Determine the (X, Y) coordinate at the center of the cell enclosing the given text.  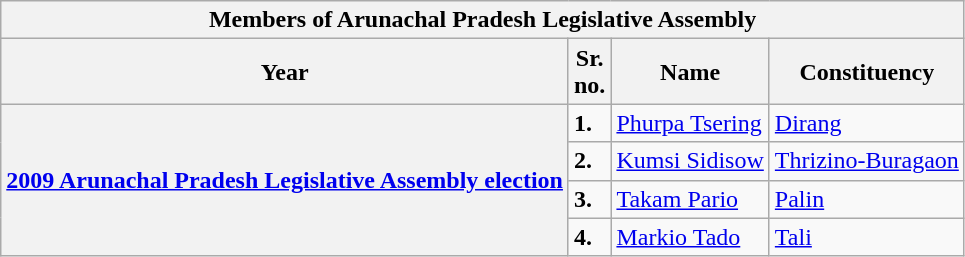
3. (589, 199)
Year (285, 72)
Sr.no. (589, 72)
Tali (866, 237)
Thrizino-Buragaon (866, 161)
Markio Tado (690, 237)
4. (589, 237)
2009 Arunachal Pradesh Legislative Assembly election (285, 180)
Takam Pario (690, 199)
1. (589, 123)
Name (690, 72)
Palin (866, 199)
Kumsi Sidisow (690, 161)
Constituency (866, 72)
Dirang (866, 123)
2. (589, 161)
Members of Arunachal Pradesh Legislative Assembly (483, 20)
Phurpa Tsering (690, 123)
